Scan for the cell matching the given text and deliver its [X, Y] coordinate at center. 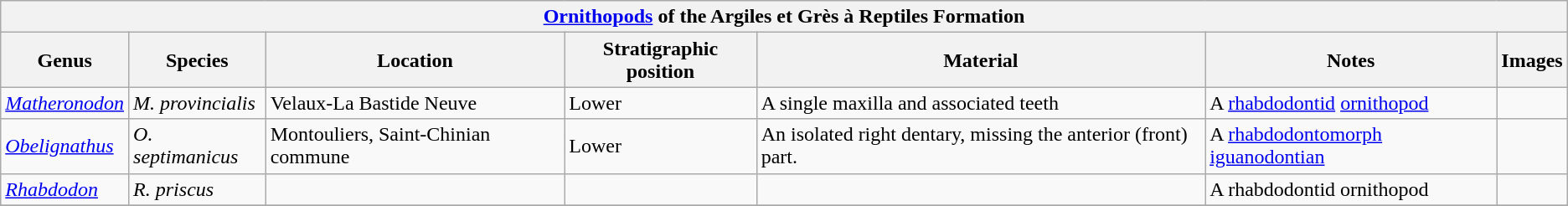
An isolated right dentary, missing the anterior (front) part. [980, 146]
Stratigraphic position [660, 60]
O. septimanicus [198, 146]
Images [1532, 60]
Species [198, 60]
Material [980, 60]
Matheronodon [65, 103]
R. priscus [198, 189]
Rhabdodon [65, 189]
M. provincialis [198, 103]
Obelignathus [65, 146]
Montouliers, Saint-Chinian commune [415, 146]
A rhabdodontomorph iguanodontian [1351, 146]
A single maxilla and associated teeth [980, 103]
Ornithopods of the Argiles et Grès à Reptiles Formation [784, 17]
Notes [1351, 60]
Velaux-La Bastide Neuve [415, 103]
Genus [65, 60]
Location [415, 60]
